Return the [X, Y] coordinate for the center point of the cell that contains the specified text.  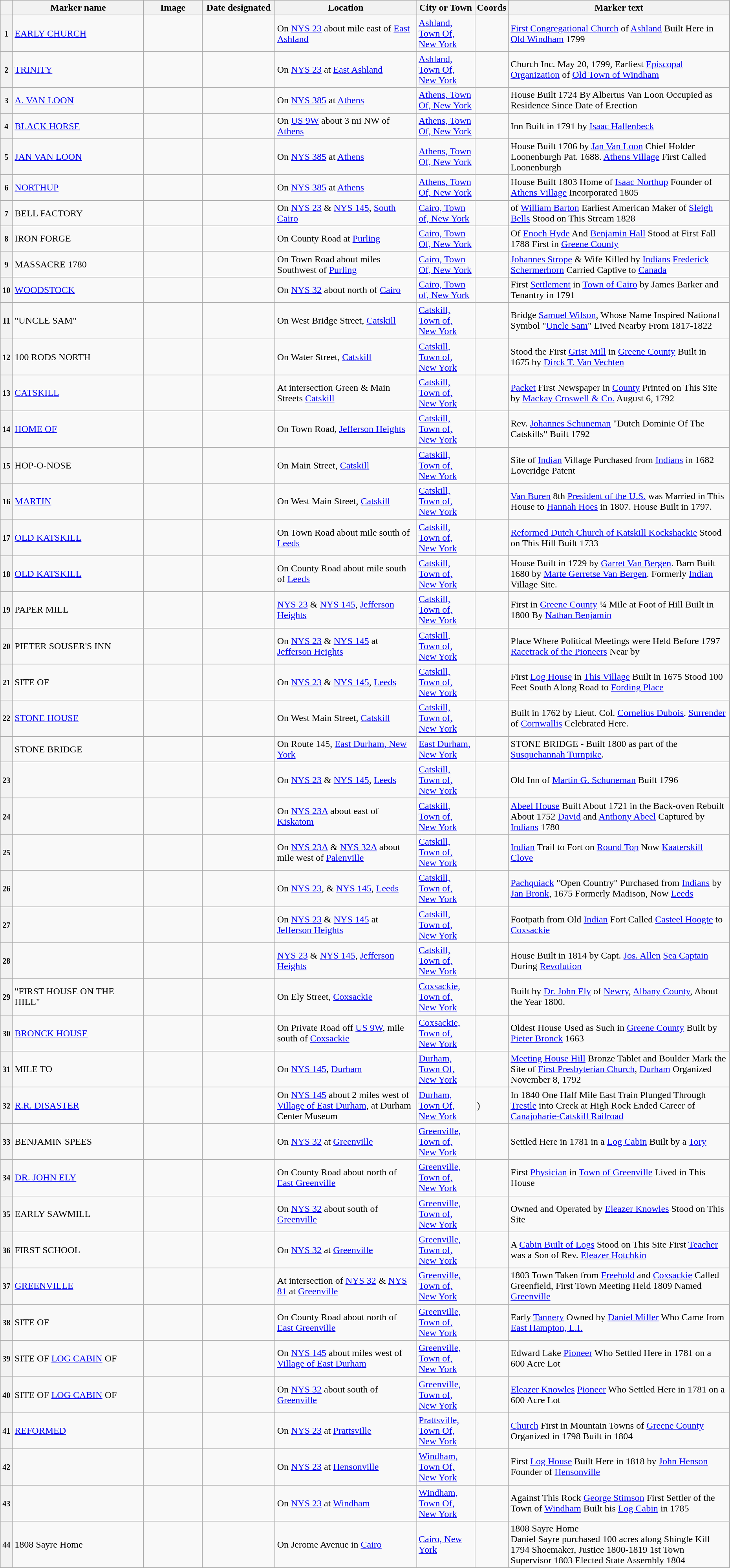
House Built in 1814 by Capt. Jos. Allen Sea Captain During Revolution [619, 961]
East Durham, New York [445, 749]
Place Where Political Meetings were Held Before 1797 Racetrack of the Pioneers Near by [619, 646]
First Log House in This Village Built in 1675 Stood 100 Feet South Along Road to Fording Place [619, 682]
On NYS 23A & NYS 32A about mile west of Palenville [346, 852]
At intersection Green & Main Streets Catskill [346, 393]
On NYS 23 & NYS 145, South Cairo [346, 213]
BELL FACTORY [78, 213]
MILE TO [78, 1069]
A Cabin Built of Logs Stood on This Site First Teacher was a Son of Rev. Eleazer Hotchkin [619, 1250]
29 [6, 997]
12 [6, 357]
11 [6, 320]
On NYS 145 about 2 miles west of Village of East Durham, at Durham Center Museum [346, 1105]
On NYS 23A about east of Kiskatom [346, 816]
1803 Town Taken from Freehold and Coxsackie Called Greenfield, First Town Meeting Held 1809 Named Greenville [619, 1286]
PIETER SOUSER'S INN [78, 646]
On NYS 23 at Prattsville [346, 1431]
27 [6, 924]
21 [6, 682]
Oldest House Used as Such in Greene County Built by Pieter Bronck 1663 [619, 1033]
Location [346, 8]
2 [6, 70]
Built by Dr. John Ely of Newry, Albany County, About the Year 1800. [619, 997]
24 [6, 816]
Van Buren 8th President of the U.S. was Married in This House to Hannah Hoes in 1807. House Built in 1797. [619, 501]
On NYS 23 at Windham [346, 1503]
6 [6, 188]
On NYS 145, Durham [346, 1069]
Edward Lake Pioneer Who Settled Here in 1781 on a 600 Acre Lot [619, 1358]
13 [6, 393]
37 [6, 1286]
First Log House Built Here in 1818 by John Henson Founder of Hensonville [619, 1467]
On NYS 23 at East Ashland [346, 70]
Footpath from Old Indian Fort Called Casteel Hoogte to Coxsackie [619, 924]
On West Bridge Street, Catskill [346, 320]
PAPER MILL [78, 610]
On Main Street, Catskill [346, 465]
19 [6, 610]
HOME OF [78, 429]
"UNCLE SAM" [78, 320]
Early Tannery Owned by Daniel Miller Who Came from East Hampton, L.I. [619, 1322]
Inn Built in 1791 by Isaac Hallenbeck [619, 126]
On NYS 32 about north of Cairo [346, 290]
On NYS 145 about miles west of Village of East Durham [346, 1358]
Reformed Dutch Church of Katskill Kockshackie Stood on This Hill Built 1733 [619, 538]
CATSKILL [78, 393]
) [492, 1105]
41 [6, 1431]
38 [6, 1322]
House Built 1724 By Albertus Van Loon Occupied as Residence Since Date of Erection [619, 101]
REFORMED [78, 1431]
STONE HOUSE [78, 718]
22 [6, 718]
23 [6, 780]
A. VAN LOON [78, 101]
On Town Road about mile south of Leeds [346, 538]
JAN VAN LOON [78, 157]
DR. JOHN ELY [78, 1178]
20 [6, 646]
44 [6, 1545]
100 RODS NORTH [78, 357]
of William Barton Earliest American Maker of Sleigh Bells Stood on This Stream 1828 [619, 213]
8 [6, 239]
Meeting House Hill Bronze Tablet and Boulder Mark the Site of First Presbyterian Church, Durham Organized November 8, 1792 [619, 1069]
First in Greene County ¼ Mile at Foot of Hill Built in 1800 By Nathan Benjamin [619, 610]
BRONCK HOUSE [78, 1033]
Prattsville, Town Of, New York [445, 1431]
28 [6, 961]
5 [6, 157]
18 [6, 574]
39 [6, 1358]
Eleazer Knowles Pioneer Who Settled Here in 1781 on a 600 Acre Lot [619, 1394]
30 [6, 1033]
31 [6, 1069]
15 [6, 465]
On NYS 23 at Hensonville [346, 1467]
40 [6, 1394]
35 [6, 1214]
4 [6, 126]
EARLY SAWMILL [78, 1214]
34 [6, 1178]
On Private Road off US 9W, mile south of Coxsackie [346, 1033]
32 [6, 1105]
Bridge Samuel Wilson, Whose Name Inspired National Symbol "Uncle Sam" Lived Nearby From 1817-1822 [619, 320]
On Route 145, East Durham, New York [346, 749]
IRON FORGE [78, 239]
Church Inc. May 20, 1799, Earliest Episcopal Organization of Old Town of Windham [619, 70]
"FIRST HOUSE ON THE HILL" [78, 997]
On Ely Street, Coxsackie [346, 997]
R.R. DISASTER [78, 1105]
Built in 1762 by Lieut. Col. Cornelius Dubois. Surrender of Cornwallis Celebrated Here. [619, 718]
BLACK HORSE [78, 126]
On County Road about mile south of Leeds [346, 574]
TRINITY [78, 70]
STONE BRIDGE [78, 749]
FIRST SCHOOL [78, 1250]
Against This Rock George Stimson First Settler of the Town of Windham Built his Log Cabin in 1785 [619, 1503]
First Congregational Church of Ashland Built Here in Old Windham 1799 [619, 33]
Stood the First Grist Mill in Greene County Built in 1675 by Dirck T. Van Vechten [619, 357]
Site of Indian Village Purchased from Indians in 1682 Loveridge Patent [619, 465]
Cairo, New York [445, 1545]
On Water Street, Catskill [346, 357]
Rev. Johannes Schuneman "Dutch Dominie Of The Catskills" Built 1792 [619, 429]
10 [6, 290]
Date designated [238, 8]
MARTIN [78, 501]
33 [6, 1142]
EARLY CHURCH [78, 33]
36 [6, 1250]
In 1840 One Half Mile East Train Plunged Through Trestle into Creek at High Rock Ended Career of Canajoharie-Catskill Railroad [619, 1105]
STONE BRIDGE - Built 1800 as part of the Susquehannah Turnpike. [619, 749]
House Built 1706 by Jan Van Loon Chief Holder Loonenburgh Pat. 1688. Athens Village First Called Loonenburgh [619, 157]
On US 9W about 3 mi NW of Athens [346, 126]
17 [6, 538]
On Town Road, Jefferson Heights [346, 429]
Of Enoch Hyde And Benjamin Hall Stood at First Fall 1788 First in Greene County [619, 239]
At intersection of NYS 32 & NYS 81 at Greenville [346, 1286]
7 [6, 213]
14 [6, 429]
On NYS 23, & NYS 145, Leeds [346, 888]
16 [6, 501]
NORTHUP [78, 188]
MASSACRE 1780 [78, 264]
Old Inn of Martin G. Schuneman Built 1796 [619, 780]
On County Road at Purling [346, 239]
GREENVILLE [78, 1286]
3 [6, 101]
42 [6, 1467]
House Built 1803 Home of Isaac Northup Founder of Athens Village Incorporated 1805 [619, 188]
First Settlement in Town of Cairo by James Barker and Tenantry in 1791 [619, 290]
Image [173, 8]
Packet First Newspaper in County Printed on This Site by Mackay Croswell & Co. August 6, 1792 [619, 393]
Marker name [78, 8]
9 [6, 264]
BENJAMIN SPEES [78, 1142]
City or Town [445, 8]
1 [6, 33]
Johannes Strope & Wife Killed by Indians Frederick Schermerhorn Carried Captive to Canada [619, 264]
Coords [492, 8]
43 [6, 1503]
Abeel House Built About 1721 in the Back-oven Rebuilt About 1752 David and Anthony Abeel Captured by Indians 1780 [619, 816]
On Town Road about miles Southwest of Purling [346, 264]
Indian Trail to Fort on Round Top Now Kaaterskill Clove [619, 852]
On Jerome Avenue in Cairo [346, 1545]
26 [6, 888]
1808 Sayre Home [78, 1545]
Pachquiack "Open Country" Purchased from Indians by Jan Bronk, 1675 Formerly Madison, Now Leeds [619, 888]
Marker text [619, 8]
Owned and Operated by Eleazer Knowles Stood on This Site [619, 1214]
25 [6, 852]
On NYS 23 about mile east of East Ashland [346, 33]
Settled Here in 1781 in a Log Cabin Built by a Tory [619, 1142]
Church First in Mountain Towns of Greene County Organized in 1798 Built in 1804 [619, 1431]
First Physician in Town of Greenville Lived in This House [619, 1178]
HOP-O-NOSE [78, 465]
WOODSTOCK [78, 290]
House Built in 1729 by Garret Van Bergen. Barn Built 1680 by Marte Gerretse Van Bergen. Formerly Indian Village Site. [619, 574]
